Identify which cell holds the provided text, then report its (X, Y) central coordinate. 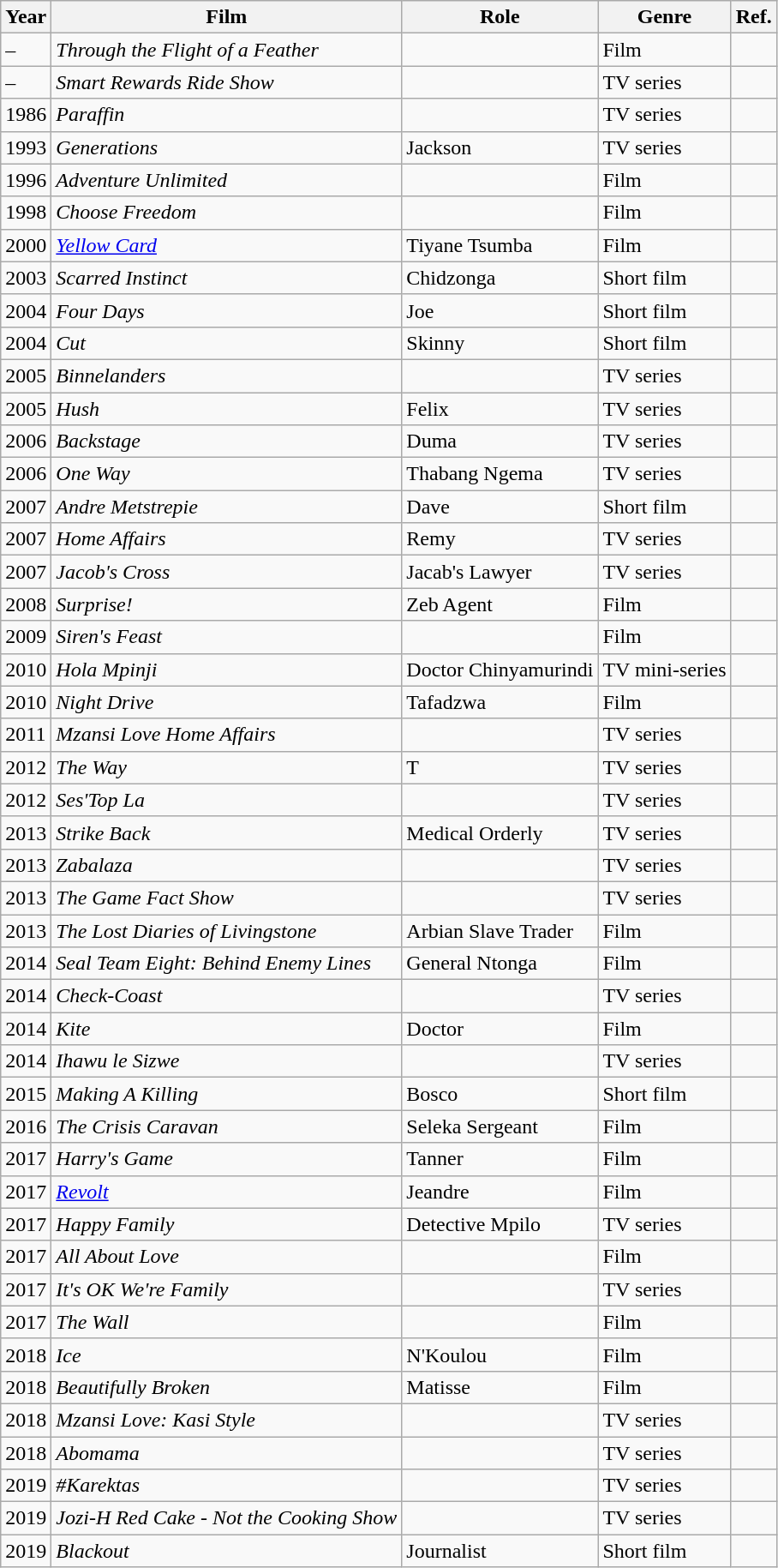
Four Days (226, 310)
Zeb Agent (500, 604)
Backstage (226, 442)
2000 (26, 245)
Surprise! (226, 604)
Jackson (500, 147)
Binnelanders (226, 375)
Blackout (226, 1551)
Strike Back (226, 832)
1996 (26, 180)
Yellow Card (226, 245)
Bosco (500, 1094)
Abomama (226, 1453)
Harry's Game (226, 1159)
Tanner (500, 1159)
Thabang Ngema (500, 474)
Generations (226, 147)
Detective Mpilo (500, 1224)
Doctor Chinyamurindi (500, 670)
The Game Fact Show (226, 898)
Home Affairs (226, 539)
2015 (26, 1094)
Smart Rewards Ride Show (226, 82)
Happy Family (226, 1224)
Doctor (500, 1029)
Remy (500, 539)
Kite (226, 1029)
Cut (226, 343)
Adventure Unlimited (226, 180)
The Way (226, 767)
Through the Flight of a Feather (226, 50)
Beautifully Broken (226, 1387)
2011 (26, 735)
Ihawu le Sizwe (226, 1061)
Journalist (500, 1551)
2008 (26, 604)
The Lost Diaries of Livingstone (226, 930)
Paraffin (226, 115)
Seleka Sergeant (500, 1126)
One Way (226, 474)
TV mini-series (665, 670)
Hush (226, 409)
Hola Mpinji (226, 670)
Mzansi Love Home Affairs (226, 735)
Making A Killing (226, 1094)
1986 (26, 115)
Jacab's Lawyer (500, 572)
Mzansi Love: Kasi Style (226, 1420)
Night Drive (226, 702)
Ref. (754, 17)
Jeandre (500, 1192)
Siren's Feast (226, 637)
Zabalaza (226, 865)
Role (500, 17)
Check-Coast (226, 996)
It's OK We're Family (226, 1289)
Duma (500, 442)
2016 (26, 1126)
Year (26, 17)
Jozi-H Red Cake - Not the Cooking Show (226, 1518)
Felix (500, 409)
Genre (665, 17)
All About Love (226, 1257)
The Wall (226, 1322)
Revolt (226, 1192)
General Ntonga (500, 964)
Seal Team Eight: Behind Enemy Lines (226, 964)
1993 (26, 147)
Scarred Instinct (226, 278)
The Crisis Caravan (226, 1126)
Skinny (500, 343)
Ses'Top La (226, 800)
2009 (26, 637)
T (500, 767)
Jacob's Cross (226, 572)
Andre Metstrepie (226, 507)
Medical Orderly (500, 832)
#Karektas (226, 1486)
Matisse (500, 1387)
1998 (26, 213)
Tafadzwa (500, 702)
Joe (500, 310)
Dave (500, 507)
Ice (226, 1355)
Chidzonga (500, 278)
2003 (26, 278)
Tiyane Tsumba (500, 245)
Arbian Slave Trader (500, 930)
N'Koulou (500, 1355)
Choose Freedom (226, 213)
